Provide the (X, Y) coordinate of the cell's center where the given text is located.  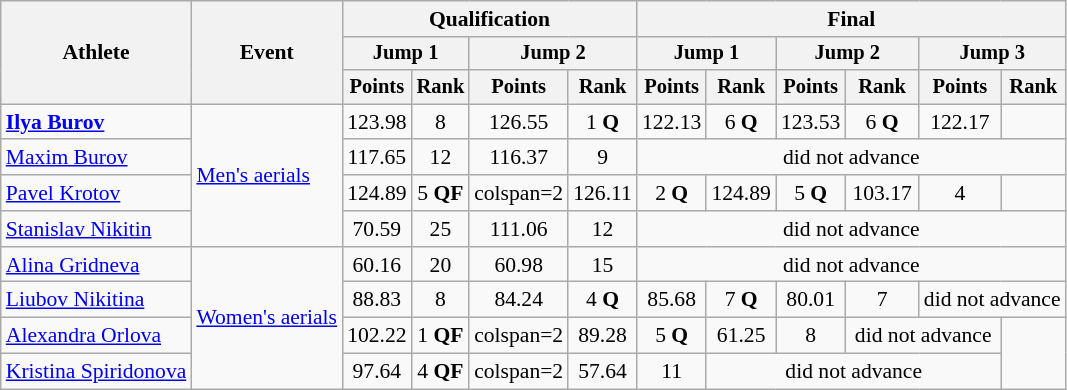
7 (882, 300)
57.64 (602, 372)
4 Q (602, 300)
123.53 (810, 122)
5 QF (441, 193)
Maxim Burov (96, 158)
Liubov Nikitina (96, 300)
11 (672, 372)
Final (852, 19)
2 Q (672, 193)
1 Q (602, 122)
Stanislav Nikitin (96, 229)
Athlete (96, 52)
Kristina Spiridonova (96, 372)
85.68 (672, 300)
60.16 (376, 265)
25 (441, 229)
20 (441, 265)
Men's aerials (266, 175)
117.65 (376, 158)
122.17 (960, 122)
116.37 (518, 158)
80.01 (810, 300)
4 QF (441, 372)
7 Q (740, 300)
Alexandra Orlova (96, 336)
Women's aerials (266, 318)
Alina Gridneva (96, 265)
Pavel Krotov (96, 193)
61.25 (740, 336)
15 (602, 265)
60.98 (518, 265)
111.06 (518, 229)
Ilya Burov (96, 122)
Event (266, 52)
126.55 (518, 122)
102.22 (376, 336)
70.59 (376, 229)
89.28 (602, 336)
Qualification (490, 19)
88.83 (376, 300)
97.64 (376, 372)
9 (602, 158)
103.17 (882, 193)
126.11 (602, 193)
123.98 (376, 122)
122.13 (672, 122)
4 (960, 193)
84.24 (518, 300)
1 QF (441, 336)
Jump 3 (992, 54)
